For the text-containing cell, return its midpoint in (X, Y) coordinate format. 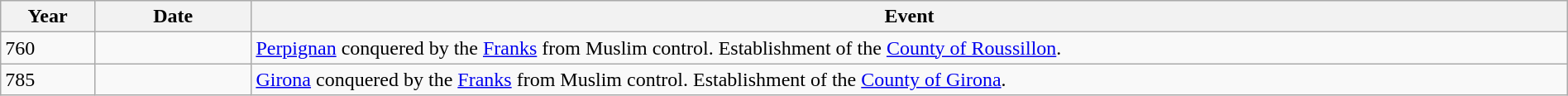
760 (48, 48)
Perpignan conquered by the Franks from Muslim control. Establishment of the County of Roussillon. (910, 48)
Event (910, 17)
785 (48, 79)
Girona conquered by the Franks from Muslim control. Establishment of the County of Girona. (910, 79)
Year (48, 17)
Date (172, 17)
